Capture the cell that displays the provided text and extract its [X, Y] central coordinate. 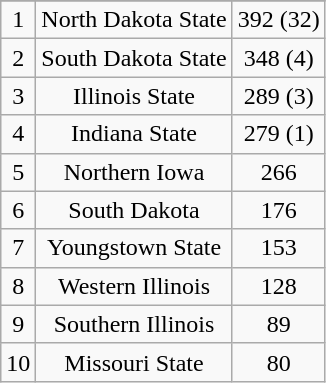
Northern Iowa [134, 172]
6 [18, 210]
Indiana State [134, 134]
289 (3) [278, 96]
89 [278, 324]
4 [18, 134]
128 [278, 286]
279 (1) [278, 134]
176 [278, 210]
80 [278, 362]
South Dakota State [134, 58]
2 [18, 58]
Missouri State [134, 362]
5 [18, 172]
North Dakota State [134, 20]
Illinois State [134, 96]
8 [18, 286]
Southern Illinois [134, 324]
10 [18, 362]
7 [18, 248]
266 [278, 172]
348 (4) [278, 58]
9 [18, 324]
3 [18, 96]
Western Illinois [134, 286]
1 [18, 20]
392 (32) [278, 20]
Youngstown State [134, 248]
153 [278, 248]
South Dakota [134, 210]
